Find where the given text appears and provide that cell's center as [x, y] coordinate. 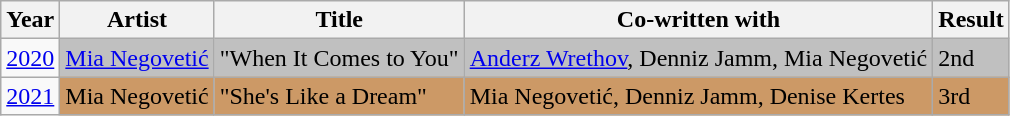
Result [971, 20]
Anderz Wrethov, Denniz Jamm, Mia Negovetić [698, 58]
"She's Like a Dream" [339, 96]
Artist [137, 20]
3rd [971, 96]
Co-written with [698, 20]
2nd [971, 58]
2020 [30, 58]
2021 [30, 96]
"When It Comes to You" [339, 58]
Year [30, 20]
Title [339, 20]
Mia Negovetić, Denniz Jamm, Denise Kertes [698, 96]
